From the cell containing the given text, extract its center point as [x, y] coordinate. 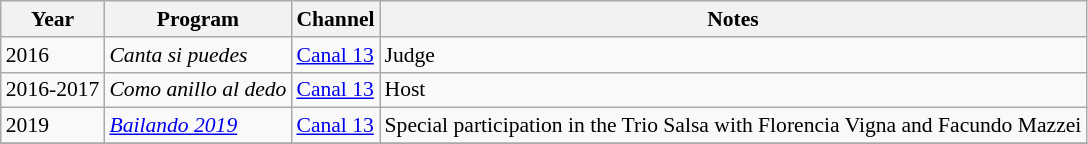
Year [53, 19]
Judge [734, 55]
Como anillo al dedo [198, 90]
Bailando 2019 [198, 126]
2016-2017 [53, 90]
Channel [335, 19]
2016 [53, 55]
Special participation in the Trio Salsa with Florencia Vigna and Facundo Mazzei [734, 126]
2019 [53, 126]
Notes [734, 19]
Canta si puedes [198, 55]
Host [734, 90]
Program [198, 19]
